Output the [X, Y] coordinate of the center of the cell containing the given text.  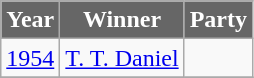
1954 [30, 58]
Party [218, 20]
T. T. Daniel [122, 58]
Winner [122, 20]
Year [30, 20]
